Capture the cell that displays the provided text and extract its [x, y] central coordinate. 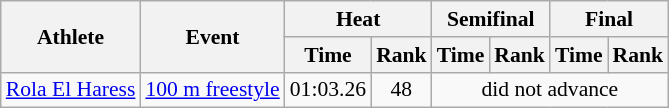
Final [609, 19]
Athlete [71, 36]
48 [402, 90]
did not advance [550, 90]
Rola El Haress [71, 90]
Event [212, 36]
Heat [358, 19]
Semifinal [491, 19]
100 m freestyle [212, 90]
01:03.26 [328, 90]
